For the text-containing cell, return its midpoint in (X, Y) coordinate format. 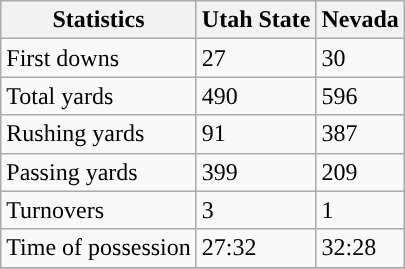
490 (256, 96)
Rushing yards (99, 134)
Total yards (99, 96)
3 (256, 210)
1 (360, 210)
387 (360, 134)
27 (256, 58)
Time of possession (99, 248)
Nevada (360, 20)
First downs (99, 58)
209 (360, 172)
Passing yards (99, 172)
30 (360, 58)
27:32 (256, 248)
Statistics (99, 20)
596 (360, 96)
91 (256, 134)
Turnovers (99, 210)
32:28 (360, 248)
399 (256, 172)
Utah State (256, 20)
